Determine the (x, y) coordinate at the center of the cell enclosing the given text.  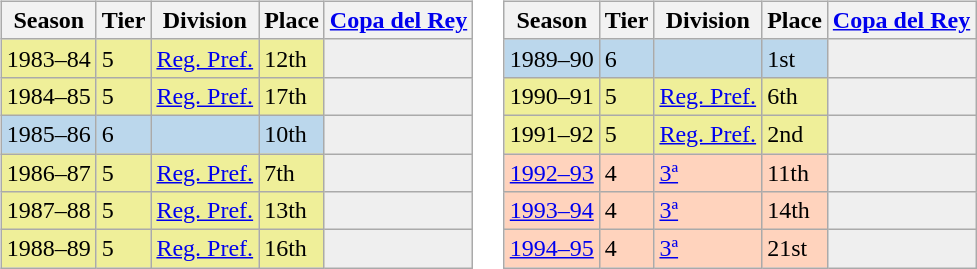
14th (795, 211)
1992–93 (552, 173)
13th (292, 211)
11th (795, 173)
2nd (795, 134)
1986–87 (48, 173)
17th (292, 96)
1990–91 (552, 96)
10th (292, 134)
7th (292, 173)
1988–89 (48, 249)
1985–86 (48, 134)
16th (292, 249)
1989–90 (552, 58)
1987–88 (48, 211)
1994–95 (552, 249)
6th (795, 96)
1983–84 (48, 58)
21st (795, 249)
1st (795, 58)
12th (292, 58)
1991–92 (552, 134)
1993–94 (552, 211)
1984–85 (48, 96)
